Identify which cell holds the provided text, then report its (x, y) central coordinate. 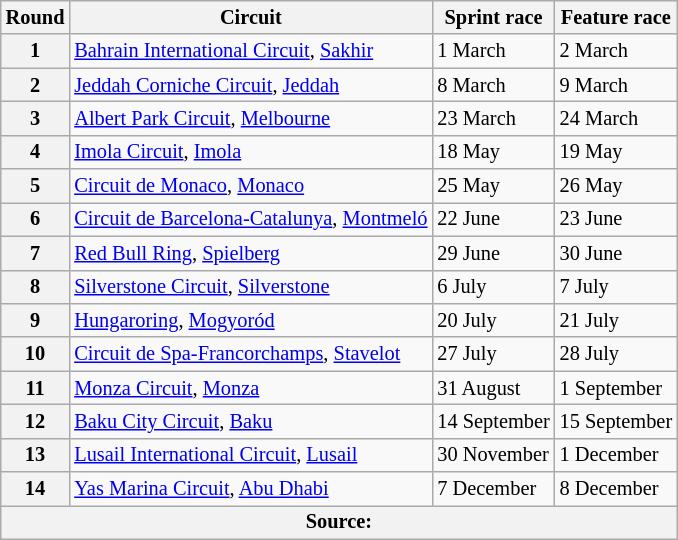
31 August (493, 388)
9 (36, 320)
Hungaroring, Mogyoród (250, 320)
Red Bull Ring, Spielberg (250, 253)
19 May (616, 152)
25 May (493, 186)
6 (36, 219)
7 July (616, 287)
10 (36, 354)
8 (36, 287)
29 June (493, 253)
7 (36, 253)
26 May (616, 186)
2 March (616, 51)
Sprint race (493, 17)
Bahrain International Circuit, Sakhir (250, 51)
Circuit (250, 17)
4 (36, 152)
30 June (616, 253)
7 December (493, 489)
30 November (493, 455)
Baku City Circuit, Baku (250, 421)
18 May (493, 152)
27 July (493, 354)
1 March (493, 51)
Source: (339, 522)
24 March (616, 118)
1 December (616, 455)
1 (36, 51)
Circuit de Spa-Francorchamps, Stavelot (250, 354)
2 (36, 85)
Silverstone Circuit, Silverstone (250, 287)
Monza Circuit, Monza (250, 388)
20 July (493, 320)
Lusail International Circuit, Lusail (250, 455)
Round (36, 17)
6 July (493, 287)
Albert Park Circuit, Melbourne (250, 118)
3 (36, 118)
23 March (493, 118)
14 (36, 489)
8 December (616, 489)
8 March (493, 85)
Feature race (616, 17)
21 July (616, 320)
11 (36, 388)
23 June (616, 219)
5 (36, 186)
28 July (616, 354)
1 September (616, 388)
Circuit de Monaco, Monaco (250, 186)
Imola Circuit, Imola (250, 152)
Jeddah Corniche Circuit, Jeddah (250, 85)
Circuit de Barcelona-Catalunya, Montmeló (250, 219)
9 March (616, 85)
13 (36, 455)
14 September (493, 421)
22 June (493, 219)
Yas Marina Circuit, Abu Dhabi (250, 489)
15 September (616, 421)
12 (36, 421)
